Output the (x, y) coordinate of the center of the cell containing the given text.  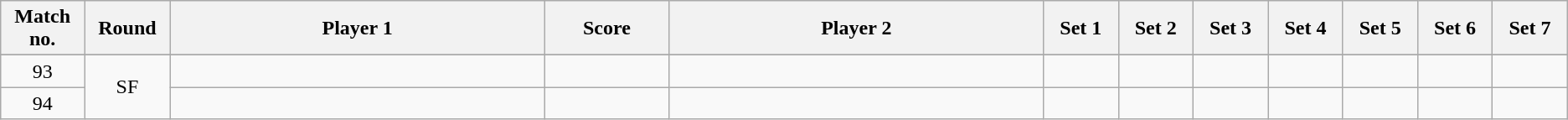
Set 5 (1380, 29)
Score (606, 29)
Set 7 (1529, 29)
93 (43, 71)
Round (127, 29)
Set 4 (1305, 29)
Set 6 (1454, 29)
SF (127, 87)
Set 2 (1156, 29)
Set 1 (1081, 29)
94 (43, 103)
Player 1 (357, 29)
Set 3 (1230, 29)
Player 2 (856, 29)
Match no. (43, 29)
